From the cell containing the given text, extract its center point as (X, Y) coordinate. 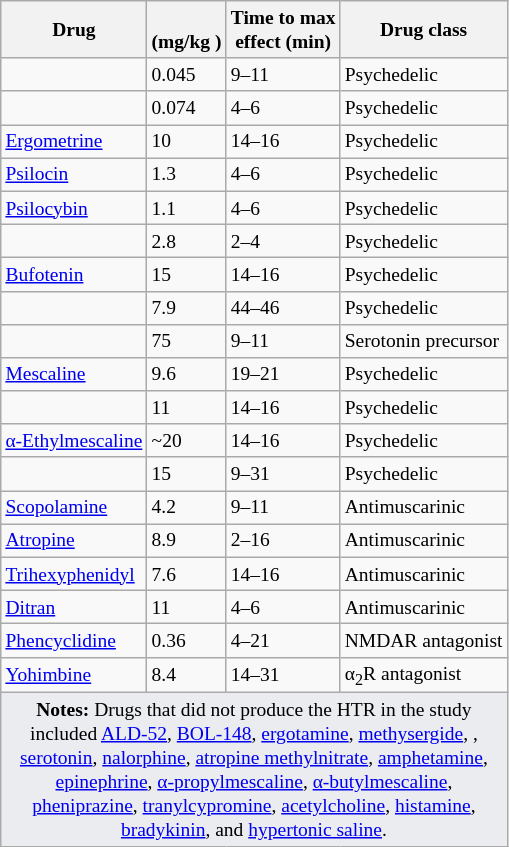
Yohimbine (74, 675)
Ergometrine (74, 142)
4.2 (186, 508)
7.6 (186, 574)
Phencyclidine (74, 640)
9–31 (283, 474)
α2R antagonist (424, 675)
Mescaline (74, 374)
Trihexyphenidyl (74, 574)
Psilocybin (74, 208)
44–46 (283, 308)
8.9 (186, 540)
Ditran (74, 608)
Time to maxeffect (min) (283, 30)
8.4 (186, 675)
14–31 (283, 675)
Psilocin (74, 174)
~20 (186, 440)
NMDAR antagonist (424, 640)
Scopolamine (74, 508)
Atropine (74, 540)
2.8 (186, 240)
Drug (74, 30)
2–16 (283, 540)
9.6 (186, 374)
Bufotenin (74, 274)
α-Ethylmescaline (74, 440)
75 (186, 340)
7.9 (186, 308)
Serotonin precursor (424, 340)
1.1 (186, 208)
19–21 (283, 374)
1.3 (186, 174)
0.045 (186, 74)
0.074 (186, 108)
2–4 (283, 240)
10 (186, 142)
Drug class (424, 30)
0.36 (186, 640)
(mg/kg ) (186, 30)
4–21 (283, 640)
